Locate the cell with the specified text and output its [x, y] center coordinate. 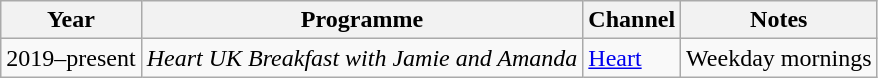
Programme [362, 20]
Notes [779, 20]
Weekday mornings [779, 58]
2019–present [71, 58]
Heart UK Breakfast with Jamie and Amanda [362, 58]
Heart [632, 58]
Year [71, 20]
Channel [632, 20]
